Return the [x, y] coordinate for the center point of the cell that contains the specified text.  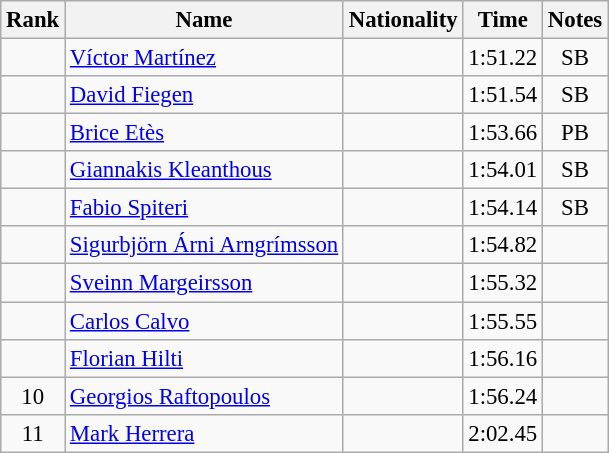
11 [33, 433]
Name [204, 20]
Carlos Calvo [204, 321]
David Fiegen [204, 95]
1:53.66 [503, 133]
Florian Hilti [204, 358]
1:54.14 [503, 208]
2:02.45 [503, 433]
Fabio Spiteri [204, 208]
Notes [576, 20]
1:51.22 [503, 58]
Nationality [402, 20]
Mark Herrera [204, 433]
1:51.54 [503, 95]
Brice Etès [204, 133]
1:56.16 [503, 358]
Sveinn Margeirsson [204, 283]
10 [33, 396]
Time [503, 20]
Giannakis Kleanthous [204, 170]
PB [576, 133]
Georgios Raftopoulos [204, 396]
Rank [33, 20]
Víctor Martínez [204, 58]
1:55.32 [503, 283]
1:56.24 [503, 396]
1:54.01 [503, 170]
1:55.55 [503, 321]
Sigurbjörn Árni Arngrímsson [204, 245]
1:54.82 [503, 245]
